Scan for the cell matching the given text and deliver its (X, Y) coordinate at center. 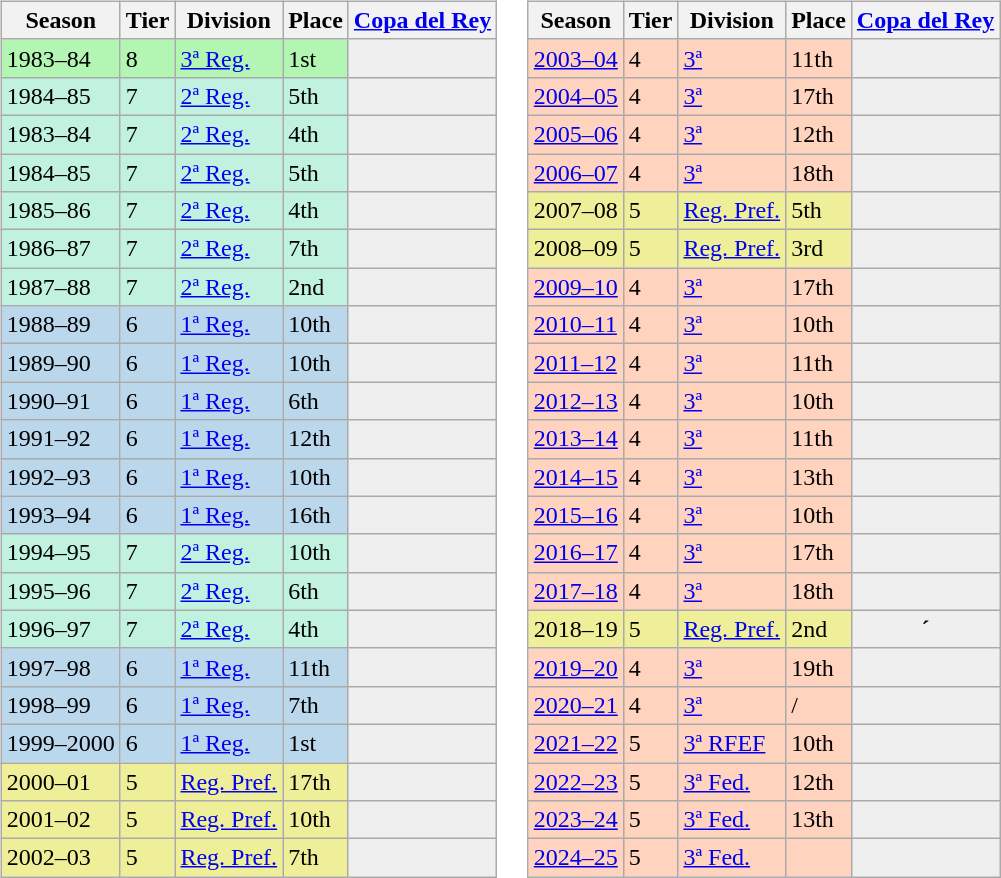
2007–08 (576, 211)
1990–91 (60, 401)
19th (819, 667)
8 (148, 58)
1998–99 (60, 705)
1989–90 (60, 363)
2012–13 (576, 401)
1986–87 (60, 249)
2019–20 (576, 667)
2009–10 (576, 287)
16th (316, 515)
/ (819, 705)
2016–17 (576, 553)
2024–25 (576, 858)
1988–89 (60, 325)
1999–2000 (60, 743)
2022–23 (576, 781)
1987–88 (60, 287)
2001–02 (60, 820)
2011–12 (576, 363)
2018–19 (576, 629)
1994–95 (60, 553)
1993–94 (60, 515)
2013–14 (576, 439)
1995–96 (60, 591)
2002–03 (60, 858)
2000–01 (60, 781)
2006–07 (576, 173)
2023–24 (576, 820)
2008–09 (576, 249)
1985–86 (60, 211)
2021–22 (576, 743)
2015–16 (576, 515)
1991–92 (60, 439)
2004–05 (576, 96)
2010–11 (576, 325)
1996–97 (60, 629)
1992–93 (60, 477)
2003–04 (576, 58)
3ª Reg. (229, 58)
1997–98 (60, 667)
3ª RFEF (732, 743)
2005–06 (576, 134)
2020–21 (576, 705)
2017–18 (576, 591)
´ (925, 629)
3rd (819, 249)
2014–15 (576, 477)
